For the text-containing cell, return its midpoint in [x, y] coordinate format. 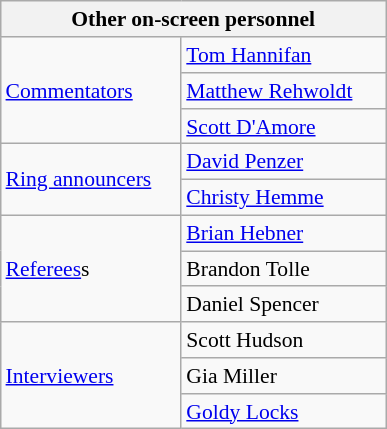
Other on-screen personnel [194, 19]
Interviewers [92, 376]
Goldy Locks [283, 411]
Scott Hudson [283, 340]
Ring announcers [92, 180]
Brian Hebner [283, 233]
Christy Hemme [283, 197]
David Penzer [283, 162]
Gia Miller [283, 376]
Matthew Rehwoldt [283, 91]
Brandon Tolle [283, 269]
Scott D'Amore [283, 126]
Commentators [92, 90]
Daniel Spencer [283, 304]
Refereess [92, 268]
Tom Hannifan [283, 55]
